Extract the (x, y) coordinate from the center of the cell holding the provided text.  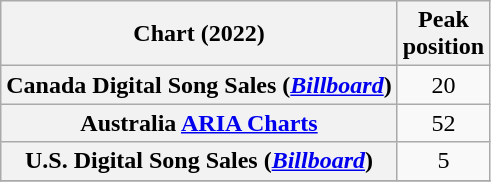
Chart (2022) (199, 34)
Australia ARIA Charts (199, 123)
Peakposition (443, 34)
5 (443, 161)
20 (443, 85)
52 (443, 123)
U.S. Digital Song Sales (Billboard) (199, 161)
Canada Digital Song Sales (Billboard) (199, 85)
